Provide the [x, y] coordinate of the cell's center where the given text is located.  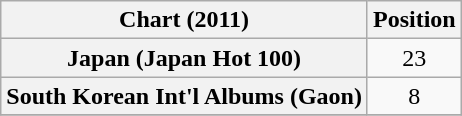
Chart (2011) [184, 20]
23 [414, 58]
South Korean Int'l Albums (Gaon) [184, 96]
Position [414, 20]
8 [414, 96]
Japan (Japan Hot 100) [184, 58]
